Pinpoint the cell where the given text exists, returning its (X, Y) midpoint coordinate. 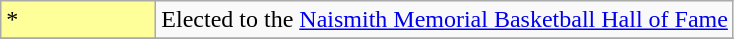
* (78, 20)
Elected to the Naismith Memorial Basketball Hall of Fame (445, 20)
